Scan for the cell matching the given text and deliver its (x, y) coordinate at center. 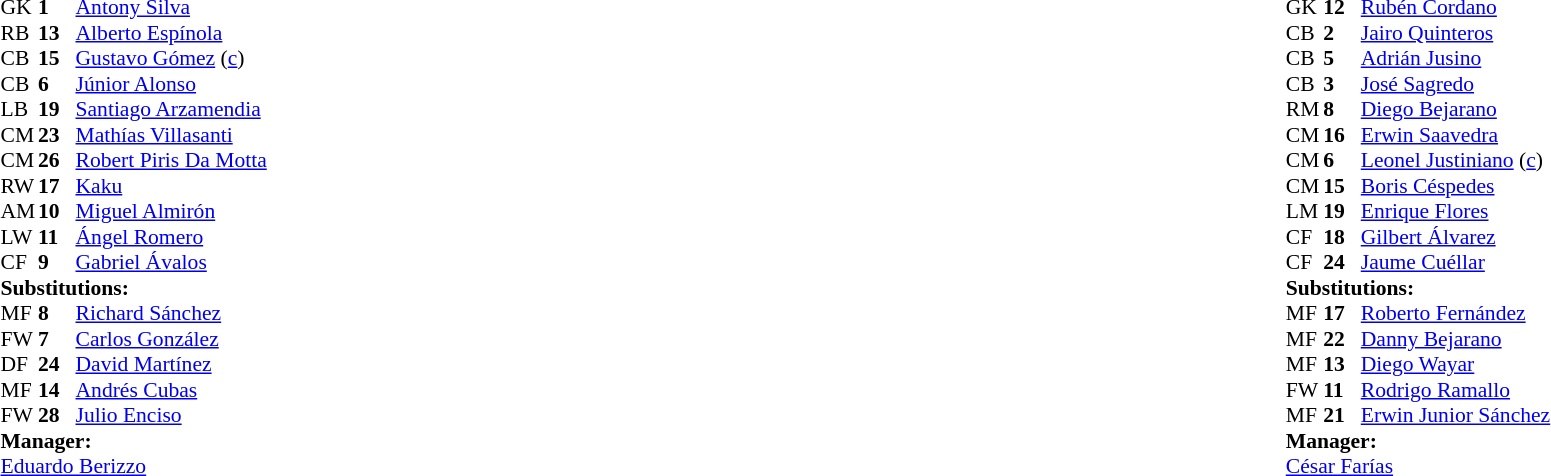
Erwin Saavedra (1456, 135)
2 (1342, 33)
LB (19, 109)
Jaume Cuéllar (1456, 263)
21 (1342, 415)
Júnior Alonso (172, 84)
Richard Sánchez (172, 313)
Julio Enciso (172, 415)
Diego Bejarano (1456, 109)
Alberto Espínola (172, 33)
Adrián Jusino (1456, 59)
Leonel Justiniano (c) (1456, 161)
RB (19, 33)
9 (57, 263)
Enrique Flores (1456, 211)
7 (57, 339)
Kaku (172, 186)
Roberto Fernández (1456, 313)
10 (57, 211)
Rodrigo Ramallo (1456, 390)
Jairo Quinteros (1456, 33)
Andrés Cubas (172, 390)
22 (1342, 339)
Miguel Almirón (172, 211)
Gabriel Ávalos (172, 263)
18 (1342, 237)
David Martínez (172, 365)
DF (19, 365)
Danny Bejarano (1456, 339)
José Sagredo (1456, 84)
RW (19, 186)
AM (19, 211)
26 (57, 161)
LW (19, 237)
Mathías Villasanti (172, 135)
28 (57, 415)
RM (1305, 109)
Ángel Romero (172, 237)
5 (1342, 59)
Diego Wayar (1456, 365)
Robert Piris Da Motta (172, 161)
16 (1342, 135)
Carlos González (172, 339)
LM (1305, 211)
23 (57, 135)
Erwin Junior Sánchez (1456, 415)
14 (57, 390)
Santiago Arzamendia (172, 109)
Gilbert Álvarez (1456, 237)
Boris Céspedes (1456, 186)
Gustavo Gómez (c) (172, 59)
3 (1342, 84)
